Determine the (X, Y) coordinate at the center of the cell enclosing the given text.  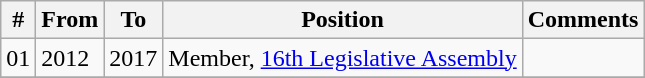
01 (18, 58)
2012 (70, 58)
Position (342, 20)
# (18, 20)
2017 (134, 58)
Comments (583, 20)
From (70, 20)
Member, 16th Legislative Assembly (342, 58)
To (134, 20)
